Scan for the cell matching the given text and deliver its (X, Y) coordinate at center. 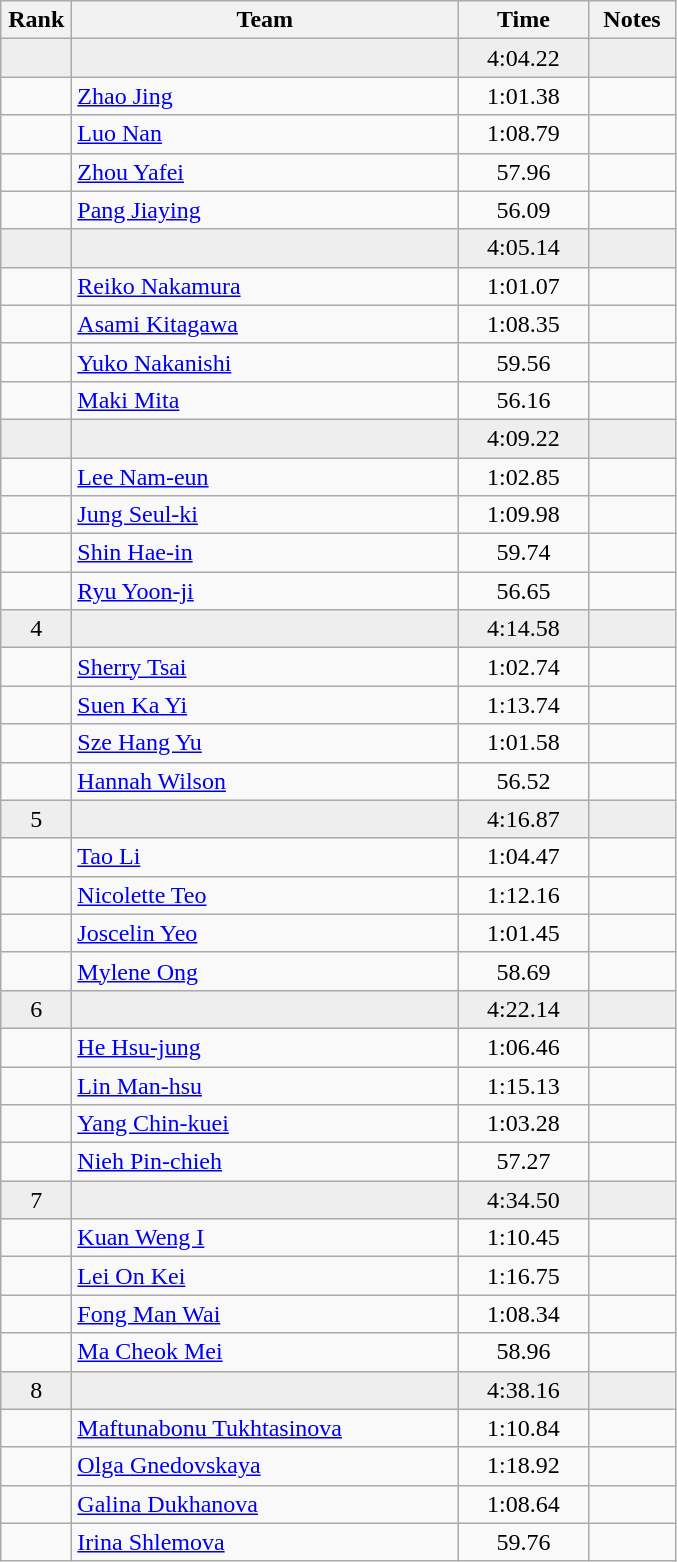
4:14.58 (524, 629)
1:09.98 (524, 515)
1:15.13 (524, 1085)
4:09.22 (524, 438)
Notes (632, 20)
56.65 (524, 591)
1:02.85 (524, 477)
Yang Chin-kuei (265, 1124)
Lei On Kei (265, 1276)
Pang Jiaying (265, 210)
58.96 (524, 1352)
4 (36, 629)
6 (36, 1009)
1:04.47 (524, 857)
Olga Gnedovskaya (265, 1466)
Mylene Ong (265, 971)
8 (36, 1390)
1:08.64 (524, 1504)
Maftunabonu Tukhtasinova (265, 1428)
56.16 (524, 400)
Maki Mita (265, 400)
59.76 (524, 1542)
59.74 (524, 553)
4:04.22 (524, 58)
1:08.34 (524, 1314)
4:22.14 (524, 1009)
Yuko Nakanishi (265, 362)
He Hsu-jung (265, 1047)
Sze Hang Yu (265, 743)
Kuan Weng I (265, 1238)
Luo Nan (265, 134)
1:10.84 (524, 1428)
7 (36, 1200)
1:13.74 (524, 705)
Time (524, 20)
1:16.75 (524, 1276)
56.09 (524, 210)
Shin Hae-in (265, 553)
Reiko Nakamura (265, 286)
Irina Shlemova (265, 1542)
4:16.87 (524, 819)
1:03.28 (524, 1124)
Tao Li (265, 857)
1:01.58 (524, 743)
1:12.16 (524, 895)
Suen Ka Yi (265, 705)
5 (36, 819)
Jung Seul-ki (265, 515)
Ryu Yoon-ji (265, 591)
1:18.92 (524, 1466)
Rank (36, 20)
4:05.14 (524, 248)
1:06.46 (524, 1047)
59.56 (524, 362)
1:01.38 (524, 96)
1:08.79 (524, 134)
4:38.16 (524, 1390)
Sherry Tsai (265, 667)
Nicolette Teo (265, 895)
58.69 (524, 971)
56.52 (524, 781)
1:01.45 (524, 933)
Joscelin Yeo (265, 933)
Lin Man-hsu (265, 1085)
1:08.35 (524, 324)
57.27 (524, 1162)
Ma Cheok Mei (265, 1352)
Fong Man Wai (265, 1314)
Lee Nam-eun (265, 477)
Zhou Yafei (265, 172)
1:02.74 (524, 667)
4:34.50 (524, 1200)
Zhao Jing (265, 96)
Nieh Pin-chieh (265, 1162)
Galina Dukhanova (265, 1504)
Team (265, 20)
Asami Kitagawa (265, 324)
57.96 (524, 172)
1:01.07 (524, 286)
1:10.45 (524, 1238)
Hannah Wilson (265, 781)
